Search for the cell housing the specified text and yield its (x, y) center coordinate. 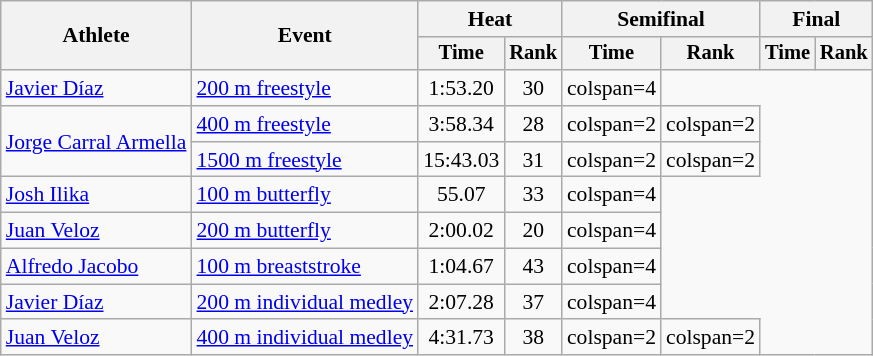
4:31.73 (461, 338)
400 m freestyle (306, 124)
200 m individual medley (306, 302)
33 (533, 195)
200 m freestyle (306, 88)
1500 m freestyle (306, 160)
1:53.20 (461, 88)
2:00.02 (461, 231)
15:43.03 (461, 160)
Final (816, 19)
37 (533, 302)
2:07.28 (461, 302)
1:04.67 (461, 267)
Semifinal (661, 19)
400 m individual medley (306, 338)
Jorge Carral Armella (96, 142)
Heat (490, 19)
Event (306, 36)
100 m breaststroke (306, 267)
Athlete (96, 36)
20 (533, 231)
55.07 (461, 195)
200 m butterfly (306, 231)
100 m butterfly (306, 195)
31 (533, 160)
Josh Ilika (96, 195)
30 (533, 88)
Alfredo Jacobo (96, 267)
3:58.34 (461, 124)
38 (533, 338)
28 (533, 124)
43 (533, 267)
